Pinpoint the cell where the given text exists, returning its (x, y) midpoint coordinate. 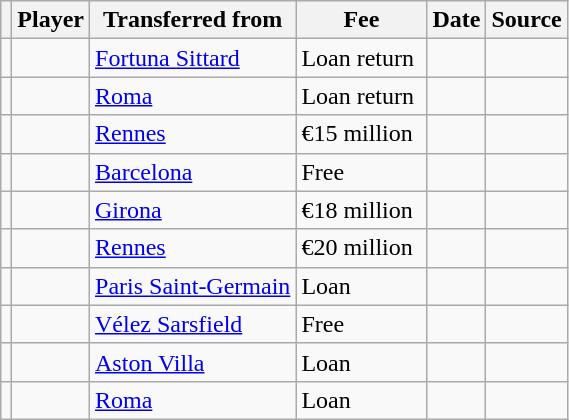
Transferred from (193, 20)
Vélez Sarsfield (193, 324)
Aston Villa (193, 362)
Player (51, 20)
Source (526, 20)
€20 million (362, 248)
Girona (193, 210)
Fortuna Sittard (193, 58)
€15 million (362, 134)
Barcelona (193, 172)
Fee (362, 20)
€18 million (362, 210)
Date (456, 20)
Paris Saint-Germain (193, 286)
